Determine the [X, Y] coordinate at the center of the cell enclosing the given text.  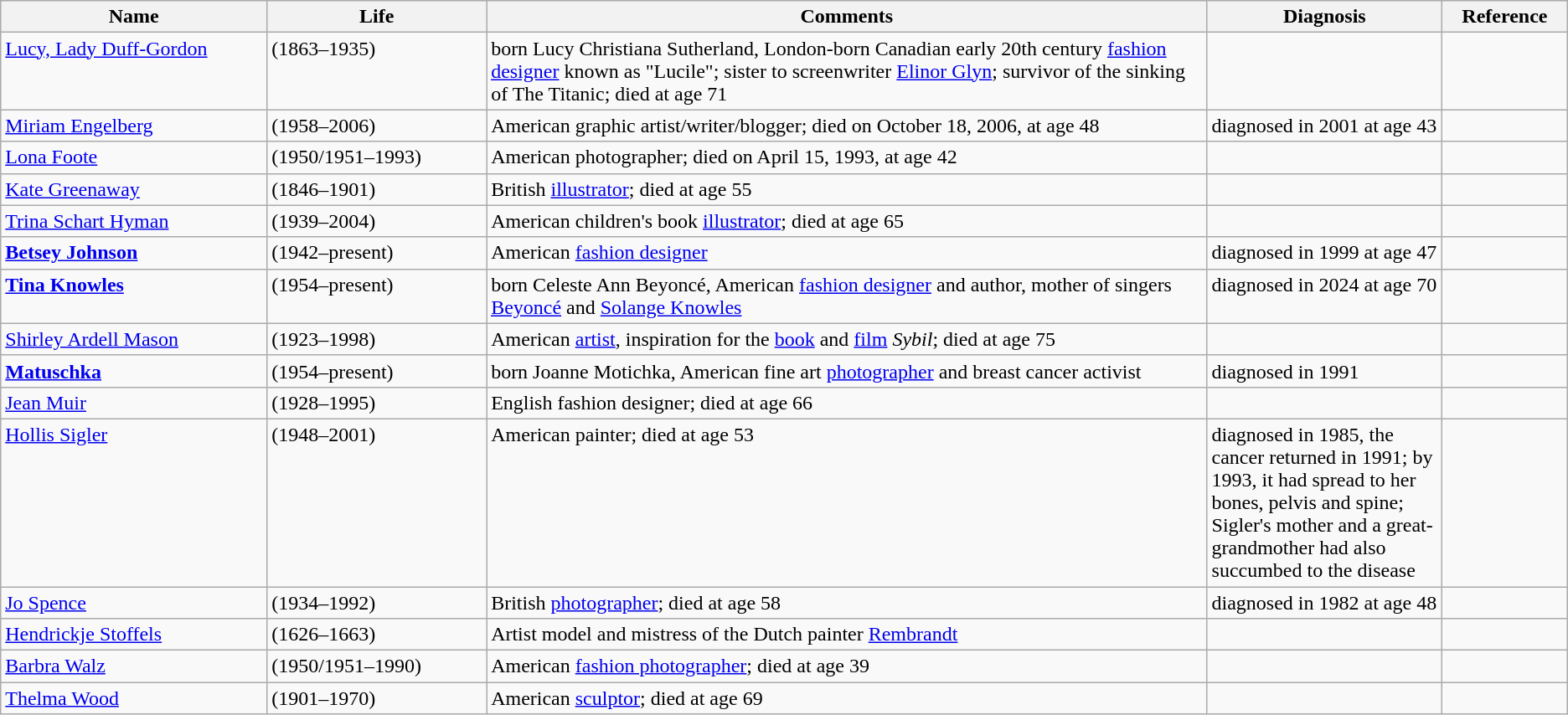
American sculptor; died at age 69 [847, 698]
Reference [1505, 17]
(1950/1951–1990) [377, 666]
Betsey Johnson [134, 253]
Tina Knowles [134, 296]
Lucy, Lady Duff-Gordon [134, 71]
Barbra Walz [134, 666]
American fashion photographer; died at age 39 [847, 666]
born Celeste Ann Beyoncé, American fashion designer and author, mother of singers Beyoncé and Solange Knowles [847, 296]
(1950/1951–1993) [377, 157]
(1923–1998) [377, 339]
diagnosed in 1999 at age 47 [1325, 253]
Hollis Sigler [134, 502]
diagnosed in 2001 at age 43 [1325, 126]
British photographer; died at age 58 [847, 602]
Lona Foote [134, 157]
(1958–2006) [377, 126]
(1846–1901) [377, 189]
Artist model and mistress of the Dutch painter Rembrandt [847, 635]
American fashion designer [847, 253]
Matuschka [134, 371]
Comments [847, 17]
Hendrickje Stoffels [134, 635]
Life [377, 17]
American children's book illustrator; died at age 65 [847, 221]
(1626–1663) [377, 635]
Trina Schart Hyman [134, 221]
(1948–2001) [377, 502]
American painter; died at age 53 [847, 502]
(1863–1935) [377, 71]
diagnosed in 1991 [1325, 371]
(1901–1970) [377, 698]
Name [134, 17]
(1928–1995) [377, 403]
American graphic artist/writer/blogger; died on October 18, 2006, at age 48 [847, 126]
Diagnosis [1325, 17]
American photographer; died on April 15, 1993, at age 42 [847, 157]
Thelma Wood [134, 698]
Jo Spence [134, 602]
(1942–present) [377, 253]
American artist, inspiration for the book and film Sybil; died at age 75 [847, 339]
English fashion designer; died at age 66 [847, 403]
(1939–2004) [377, 221]
(1934–1992) [377, 602]
British illustrator; died at age 55 [847, 189]
Kate Greenaway [134, 189]
Jean Muir [134, 403]
born Joanne Motichka, American fine art photographer and breast cancer activist [847, 371]
Shirley Ardell Mason [134, 339]
diagnosed in 2024 at age 70 [1325, 296]
Miriam Engelberg [134, 126]
diagnosed in 1982 at age 48 [1325, 602]
